Return the [x, y] coordinate for the center point of the cell that contains the specified text.  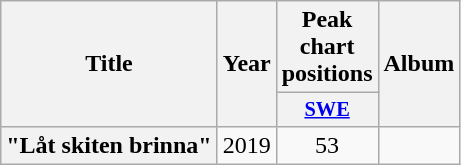
"Låt skiten brinna" [109, 145]
Title [109, 64]
53 [327, 145]
2019 [246, 145]
SWE [327, 110]
Year [246, 64]
Album [419, 64]
Peak chart positions [327, 47]
